Determine the (x, y) coordinate at the center of the cell enclosing the given text.  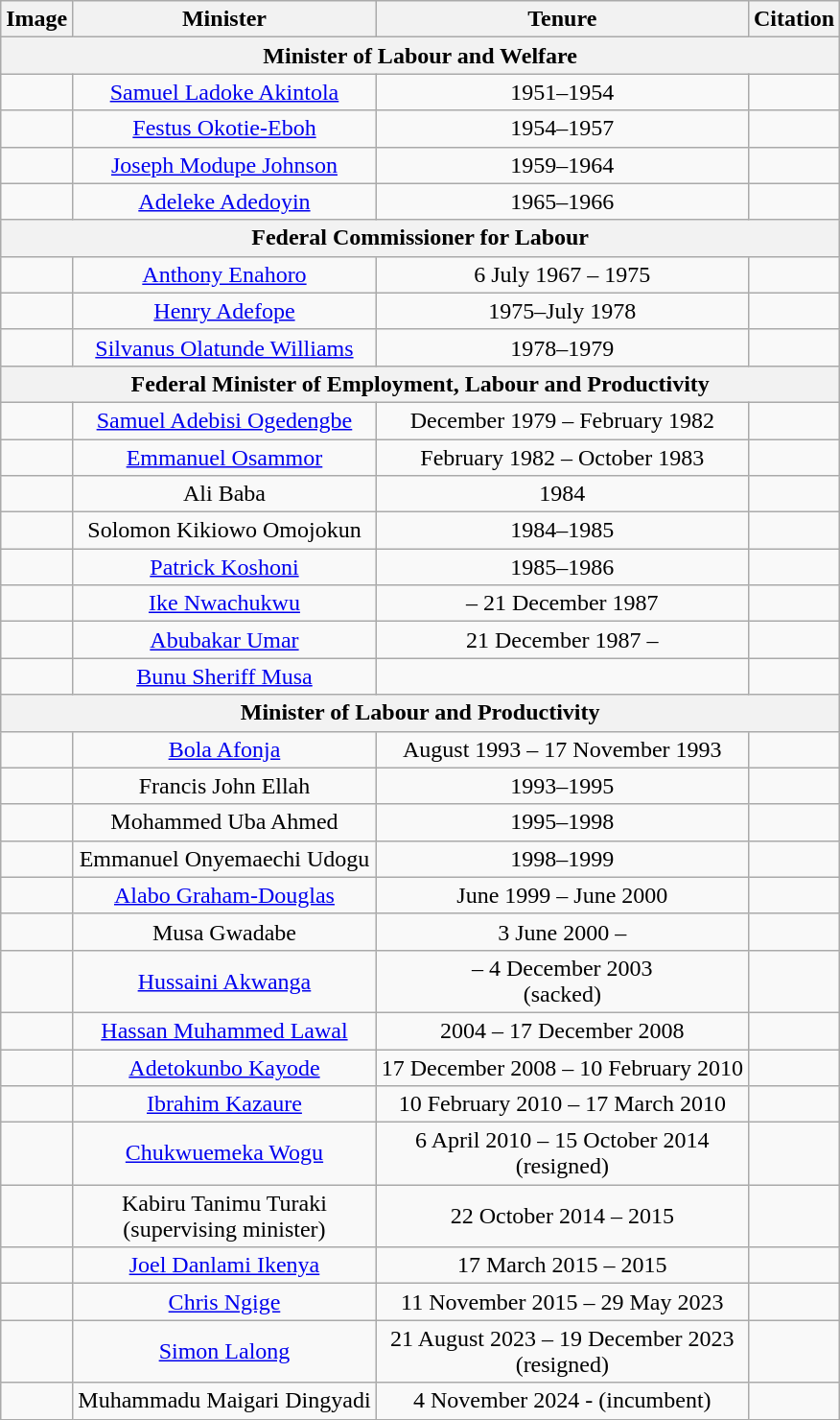
Samuel Adebisi Ogedengbe (224, 420)
10 February 2010 – 17 March 2010 (562, 1104)
– 4 December 2003(sacked) (562, 981)
Ali Baba (224, 494)
17 March 2015 – 2015 (562, 1266)
Tenure (562, 19)
Hussaini Akwanga (224, 981)
1995–1998 (562, 822)
Kabiru Tanimu Turaki(supervising minister) (224, 1217)
Festus Okotie-Eboh (224, 129)
December 1979 – February 1982 (562, 420)
1954–1957 (562, 129)
22 October 2014 – 2015 (562, 1217)
Solomon Kikiowo Omojokun (224, 531)
1965–1966 (562, 201)
Minister of Labour and Welfare (420, 56)
Musa Gwadabe (224, 932)
Samuel Ladoke Akintola (224, 92)
21 August 2023 – 19 December 2023(resigned) (562, 1351)
Alabo Graham-Douglas (224, 895)
Anthony Enahoro (224, 274)
Joseph Modupe Johnson (224, 165)
Emmanuel Osammor (224, 458)
Chukwuemeka Wogu (224, 1153)
June 1999 – June 2000 (562, 895)
Image (36, 19)
Citation (794, 19)
August 1993 – 17 November 1993 (562, 749)
Chris Ngige (224, 1302)
6 July 1967 – 1975 (562, 274)
1998–1999 (562, 859)
1975–July 1978 (562, 311)
Henry Adefope (224, 311)
Emmanuel Onyemaechi Udogu (224, 859)
Hassan Muhammed Lawal (224, 1030)
Minister (224, 19)
Muhammadu Maigari Dingyadi (224, 1401)
Simon Lalong (224, 1351)
1993–1995 (562, 786)
Mohammed Uba Ahmed (224, 822)
Patrick Koshoni (224, 567)
Silvanus Olatunde Williams (224, 347)
1984–1985 (562, 531)
Ike Nwachukwu (224, 603)
3 June 2000 – (562, 932)
Abubakar Umar (224, 640)
Adetokunbo Kayode (224, 1068)
Minister of Labour and Productivity (420, 713)
February 1982 – October 1983 (562, 458)
Federal Minister of Employment, Labour and Productivity (420, 384)
Francis John Ellah (224, 786)
Federal Commissioner for Labour (420, 238)
1984 (562, 494)
11 November 2015 – 29 May 2023 (562, 1302)
21 December 1987 – (562, 640)
17 December 2008 – 10 February 2010 (562, 1068)
– 21 December 1987 (562, 603)
Bunu Sheriff Musa (224, 676)
Bola Afonja (224, 749)
6 April 2010 – 15 October 2014(resigned) (562, 1153)
Adeleke Adedoyin (224, 201)
1978–1979 (562, 347)
4 November 2024 - (incumbent) (562, 1401)
1951–1954 (562, 92)
1985–1986 (562, 567)
1959–1964 (562, 165)
Ibrahim Kazaure (224, 1104)
Joel Danlami Ikenya (224, 1266)
2004 – 17 December 2008 (562, 1030)
